Detect which cell encompasses the target text, then output its [x, y] center coordinate. 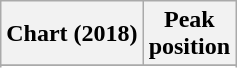
Chart (2018) [72, 34]
Peak position [189, 34]
